Determine the [x, y] coordinate at the center of the cell enclosing the given text.  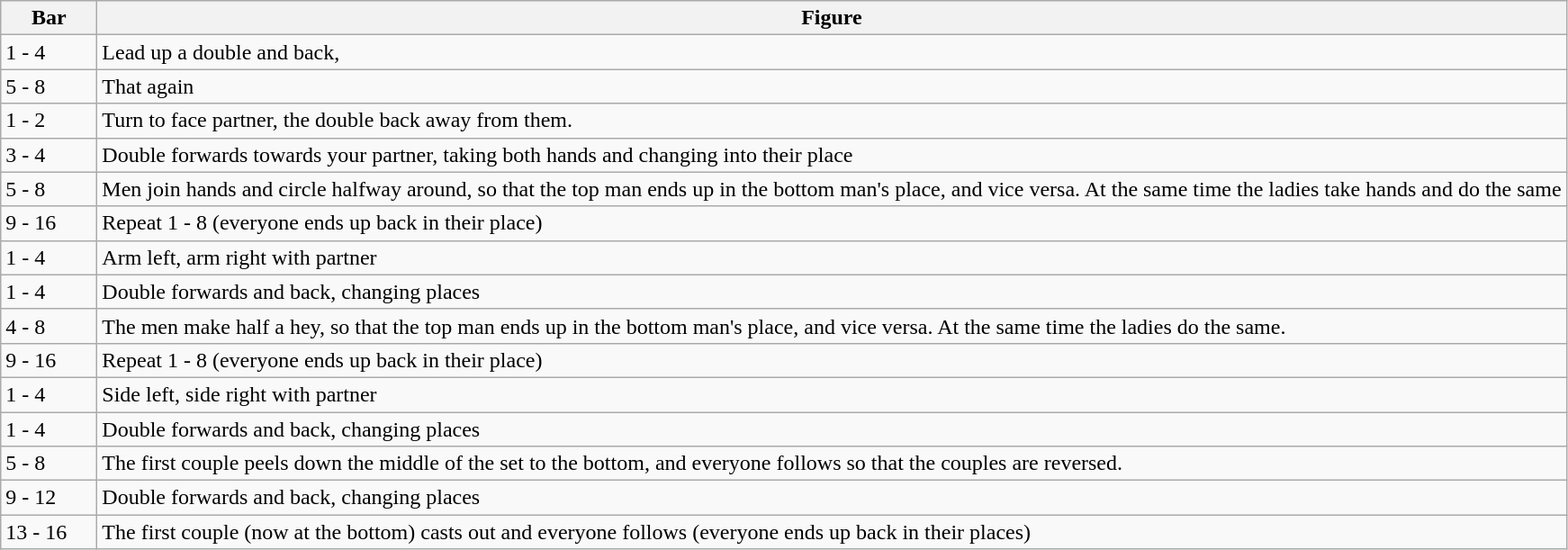
Arm left, arm right with partner [832, 257]
Lead up a double and back, [832, 52]
Double forwards towards your partner, taking both hands and changing into their place [832, 155]
The first couple (now at the bottom) casts out and everyone follows (everyone ends up back in their places) [832, 532]
1 - 2 [49, 121]
That again [832, 86]
Side left, side right with partner [832, 394]
Turn to face partner, the double back away from them. [832, 121]
9 - 12 [49, 498]
3 - 4 [49, 155]
Figure [832, 18]
13 - 16 [49, 532]
4 - 8 [49, 326]
The first couple peels down the middle of the set to the bottom, and everyone follows so that the couples are reversed. [832, 464]
Bar [49, 18]
The men make half a hey, so that the top man ends up in the bottom man's place, and vice versa. At the same time the ladies do the same. [832, 326]
